From the cell containing the given text, extract its center point as (x, y) coordinate. 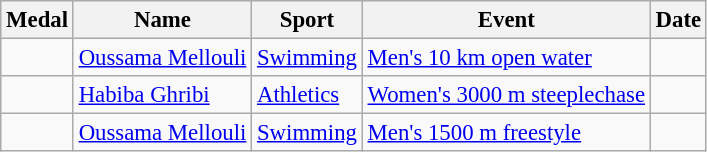
Men's 10 km open water (506, 58)
Name (162, 20)
Athletics (308, 95)
Date (678, 20)
Sport (308, 20)
Event (506, 20)
Men's 1500 m freestyle (506, 133)
Habiba Ghribi (162, 95)
Medal (38, 20)
Women's 3000 m steeplechase (506, 95)
